Scan for the cell matching the given text and deliver its [x, y] coordinate at center. 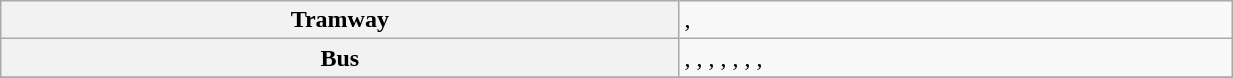
Bus [340, 58]
Tramway [340, 20]
, [956, 20]
, , , , , , , [956, 58]
